Search for the cell housing the specified text and yield its (x, y) center coordinate. 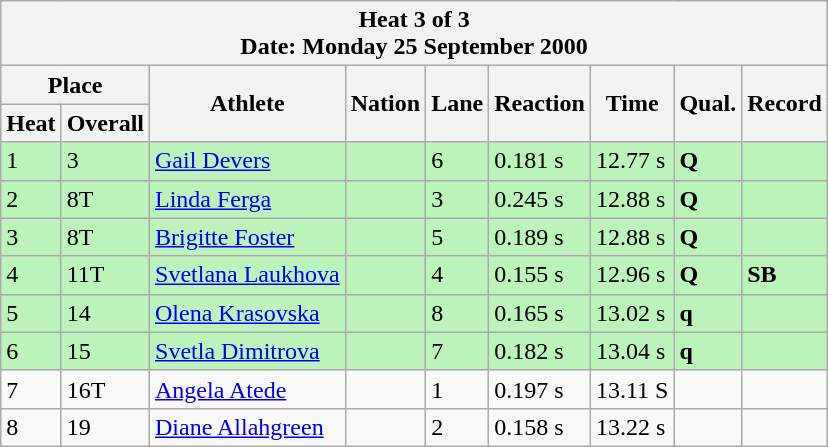
0.165 s (540, 313)
Svetla Dimitrova (248, 351)
12.96 s (632, 275)
SB (785, 275)
Olena Krasovska (248, 313)
Record (785, 104)
Heat (31, 123)
Time (632, 104)
13.04 s (632, 351)
13.11 S (632, 389)
Athlete (248, 104)
Gail Devers (248, 161)
0.245 s (540, 199)
11T (105, 275)
Qual. (708, 104)
0.155 s (540, 275)
13.02 s (632, 313)
Heat 3 of 3 Date: Monday 25 September 2000 (414, 34)
Place (76, 85)
13.22 s (632, 427)
Nation (385, 104)
Brigitte Foster (248, 237)
14 (105, 313)
Reaction (540, 104)
0.197 s (540, 389)
Angela Atede (248, 389)
0.158 s (540, 427)
12.77 s (632, 161)
0.189 s (540, 237)
Linda Ferga (248, 199)
Svetlana Laukhova (248, 275)
0.181 s (540, 161)
0.182 s (540, 351)
16T (105, 389)
15 (105, 351)
Lane (458, 104)
19 (105, 427)
Diane Allahgreen (248, 427)
Overall (105, 123)
